Pinpoint the cell where the given text exists, returning its (X, Y) midpoint coordinate. 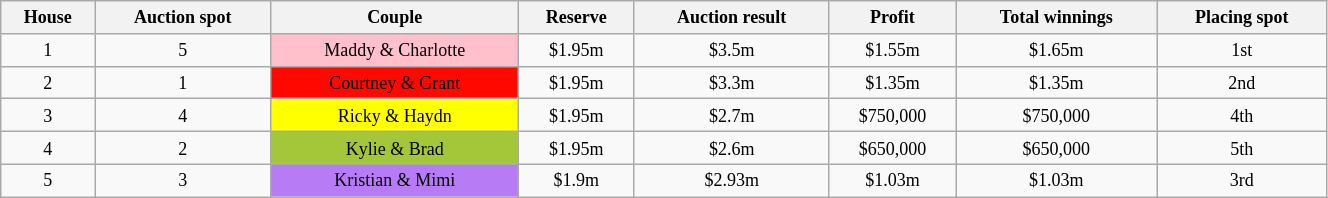
1st (1242, 50)
Courtney & Grant (395, 82)
$2.93m (732, 180)
4th (1242, 116)
Reserve (576, 18)
$2.6m (732, 148)
House (48, 18)
Kristian & Mimi (395, 180)
$2.7m (732, 116)
$3.5m (732, 50)
Auction spot (183, 18)
5th (1242, 148)
$1.9m (576, 180)
Couple (395, 18)
Total winnings (1056, 18)
$3.3m (732, 82)
Kylie & Brad (395, 148)
2nd (1242, 82)
$1.65m (1056, 50)
$1.55m (892, 50)
Maddy & Charlotte (395, 50)
3rd (1242, 180)
Placing spot (1242, 18)
Profit (892, 18)
Ricky & Haydn (395, 116)
Auction result (732, 18)
